Return (x, y) of the center of cell containing provided text 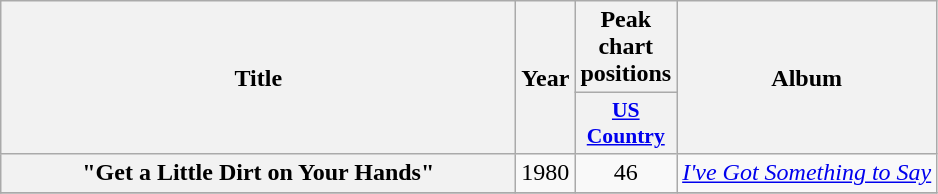
Title (258, 78)
Peakchartpositions (626, 47)
1980 (546, 173)
46 (626, 173)
Album (807, 78)
"Get a Little Dirt on Your Hands" (258, 173)
USCountry (626, 124)
I've Got Something to Say (807, 173)
Year (546, 78)
